Return the [x, y] coordinate for the center point of the cell that contains the specified text.  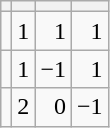
0 [54, 107]
2 [24, 107]
